Determine the [x, y] coordinate at the center of the cell enclosing the given text.  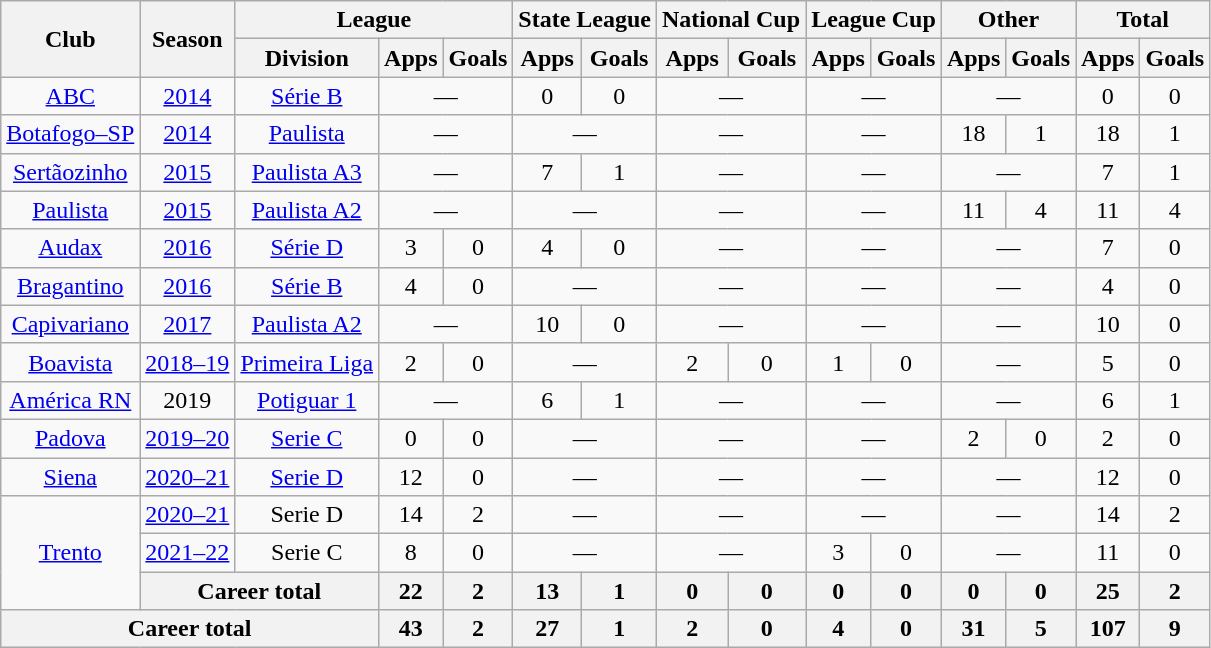
Capivariano [70, 324]
31 [973, 629]
13 [548, 591]
National Cup [730, 20]
Boavista [70, 362]
2019–20 [188, 438]
League [374, 20]
Trento [70, 553]
ABC [70, 96]
9 [1175, 629]
25 [1108, 591]
Paulista A3 [307, 172]
Sertãozinho [70, 172]
Division [307, 58]
2019 [188, 400]
27 [548, 629]
State League [585, 20]
2021–22 [188, 553]
Siena [70, 477]
League Cup [874, 20]
Primeira Liga [307, 362]
Botafogo–SP [70, 134]
Other [1008, 20]
Season [188, 39]
América RN [70, 400]
8 [411, 553]
22 [411, 591]
107 [1108, 629]
43 [411, 629]
Audax [70, 248]
Potiguar 1 [307, 400]
Série D [307, 248]
Total [1143, 20]
Padova [70, 438]
Club [70, 39]
2017 [188, 324]
Bragantino [70, 286]
2018–19 [188, 362]
